Capture the cell that displays the provided text and extract its (x, y) central coordinate. 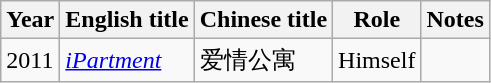
Himself (377, 60)
Chinese title (263, 20)
爱情公寓 (263, 60)
2011 (30, 60)
Notes (455, 20)
Role (377, 20)
iPartment (127, 60)
Year (30, 20)
English title (127, 20)
